Find where the given text appears and provide that cell's center as [X, Y] coordinate. 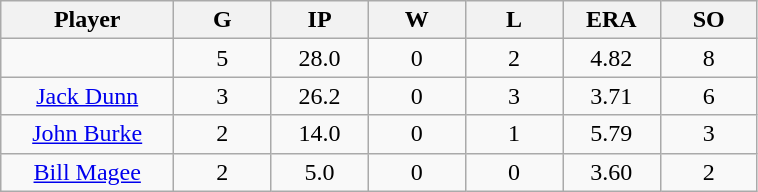
ERA [612, 20]
Jack Dunn [88, 96]
28.0 [320, 58]
1 [514, 134]
5 [222, 58]
26.2 [320, 96]
IP [320, 20]
6 [708, 96]
3.71 [612, 96]
G [222, 20]
5.0 [320, 172]
SO [708, 20]
W [416, 20]
L [514, 20]
Bill Magee [88, 172]
5.79 [612, 134]
14.0 [320, 134]
Player [88, 20]
John Burke [88, 134]
8 [708, 58]
4.82 [612, 58]
3.60 [612, 172]
